Locate the cell with the specified text and output its (X, Y) center coordinate. 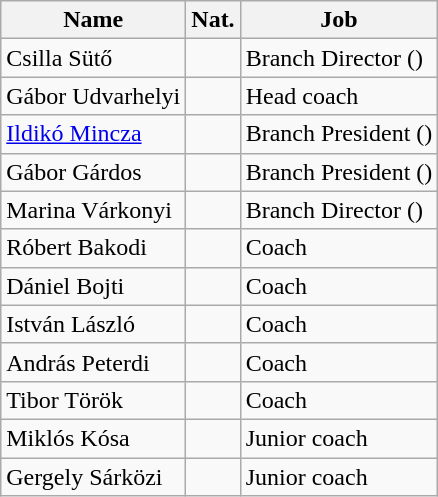
Ildikó Mincza (94, 134)
Miklós Kósa (94, 438)
Gergely Sárközi (94, 477)
István László (94, 324)
Csilla Sütő (94, 58)
Gábor Udvarhelyi (94, 96)
Róbert Bakodi (94, 248)
Nat. (213, 20)
Head coach (339, 96)
Gábor Gárdos (94, 172)
András Peterdi (94, 362)
Dániel Bojti (94, 286)
Tibor Török (94, 400)
Marina Várkonyi (94, 210)
Job (339, 20)
Name (94, 20)
